Search for the cell housing the specified text and yield its [x, y] center coordinate. 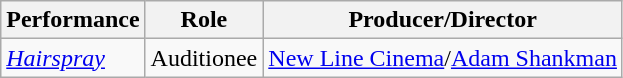
New Line Cinema/Adam Shankman [443, 58]
Performance [73, 20]
Auditionee [204, 58]
Producer/Director [443, 20]
Role [204, 20]
Hairspray [73, 58]
